Capture the cell that displays the provided text and extract its [X, Y] central coordinate. 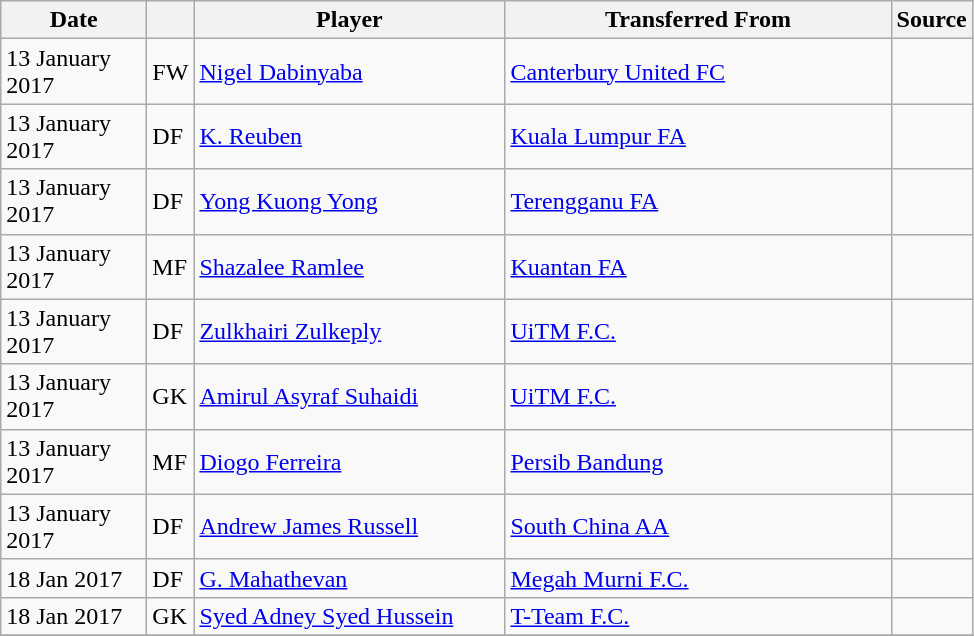
Date [74, 20]
FW [170, 72]
Transferred From [698, 20]
K. Reuben [350, 136]
Kuala Lumpur FA [698, 136]
Yong Kuong Yong [350, 202]
Player [350, 20]
G. Mahathevan [350, 578]
Andrew James Russell [350, 526]
Diogo Ferreira [350, 462]
Syed Adney Syed Hussein [350, 616]
Amirul Asyraf Suhaidi [350, 396]
Shazalee Ramlee [350, 266]
Nigel Dabinyaba [350, 72]
Source [932, 20]
Canterbury United FC [698, 72]
Persib Bandung [698, 462]
Zulkhairi Zulkeply [350, 332]
Kuantan FA [698, 266]
T-Team F.C. [698, 616]
South China AA [698, 526]
Megah Murni F.C. [698, 578]
Terengganu FA [698, 202]
